Extract the (x, y) coordinate from the center of the cell holding the provided text.  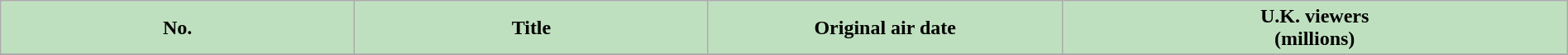
No. (178, 28)
Original air date (885, 28)
Title (532, 28)
U.K. viewers(millions) (1315, 28)
